Search for the cell housing the specified text and yield its (X, Y) center coordinate. 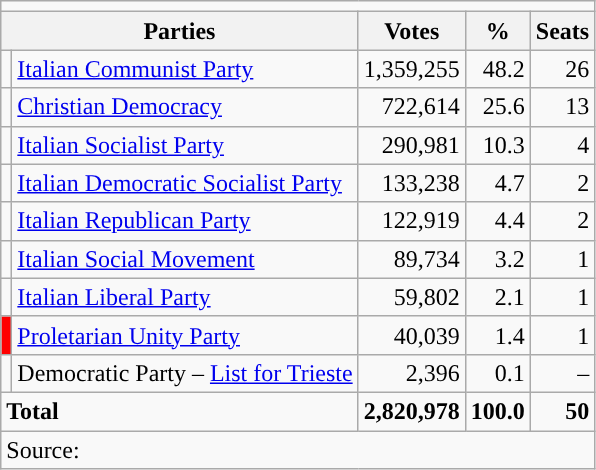
290,981 (412, 145)
48.2 (498, 69)
40,039 (412, 335)
Italian Liberal Party (185, 297)
Votes (412, 31)
3.2 (498, 259)
Italian Communist Party (185, 69)
1.4 (498, 335)
2,820,978 (412, 411)
Source: (298, 449)
122,919 (412, 221)
Democratic Party – List for Trieste (185, 373)
10.3 (498, 145)
59,802 (412, 297)
133,238 (412, 183)
1,359,255 (412, 69)
4 (562, 145)
13 (562, 107)
26 (562, 69)
89,734 (412, 259)
Italian Republican Party (185, 221)
% (498, 31)
Italian Social Movement (185, 259)
Christian Democracy (185, 107)
50 (562, 411)
100.0 (498, 411)
0.1 (498, 373)
4.7 (498, 183)
25.6 (498, 107)
722,614 (412, 107)
4.4 (498, 221)
Italian Socialist Party (185, 145)
Italian Democratic Socialist Party (185, 183)
2,396 (412, 373)
Seats (562, 31)
Total (180, 411)
Parties (180, 31)
2.1 (498, 297)
– (562, 373)
Proletarian Unity Party (185, 335)
